Detect which cell encompasses the target text, then output its [x, y] center coordinate. 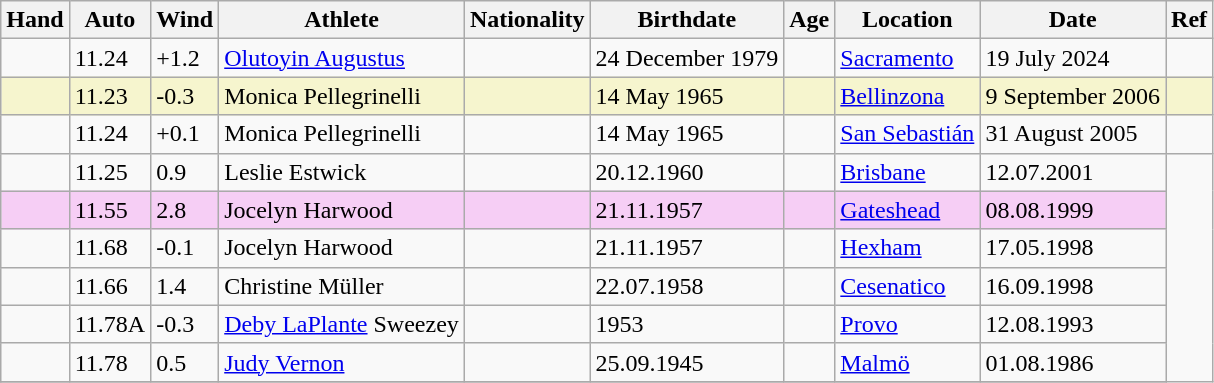
25.09.1945 [687, 362]
Ref [1190, 20]
11.68 [110, 248]
Deby LaPlante Sweezey [342, 324]
Wind [185, 20]
San Sebastián [908, 134]
Provo [908, 324]
11.78 [110, 362]
Brisbane [908, 172]
Hand [35, 20]
Leslie Estwick [342, 172]
2.8 [185, 210]
22.07.1958 [687, 286]
+0.1 [185, 134]
Birthdate [687, 20]
11.78A [110, 324]
1.4 [185, 286]
16.09.1998 [1073, 286]
+1.2 [185, 58]
12.07.2001 [1073, 172]
1953 [687, 324]
Athlete [342, 20]
Age [810, 20]
08.08.1999 [1073, 210]
Sacramento [908, 58]
Auto [110, 20]
24 December 1979 [687, 58]
Olutoyin Augustus [342, 58]
0.5 [185, 362]
01.08.1986 [1073, 362]
19 July 2024 [1073, 58]
Gateshead [908, 210]
-0.1 [185, 248]
11.23 [110, 96]
Malmö [908, 362]
11.25 [110, 172]
Location [908, 20]
Cesenatico [908, 286]
Judy Vernon [342, 362]
11.66 [110, 286]
0.9 [185, 172]
Bellinzona [908, 96]
Hexham [908, 248]
Christine Müller [342, 286]
Nationality [527, 20]
20.12.1960 [687, 172]
12.08.1993 [1073, 324]
31 August 2005 [1073, 134]
9 September 2006 [1073, 96]
11.55 [110, 210]
Date [1073, 20]
17.05.1998 [1073, 248]
